Return the [X, Y] coordinate for the center point of the cell that contains the specified text.  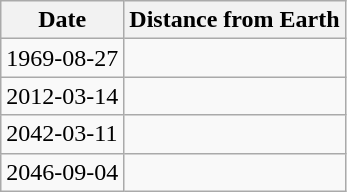
Distance from Earth [234, 20]
2046-09-04 [62, 172]
Date [62, 20]
2012-03-14 [62, 96]
1969-08-27 [62, 58]
2042-03-11 [62, 134]
